Detect which cell encompasses the target text, then output its (X, Y) center coordinate. 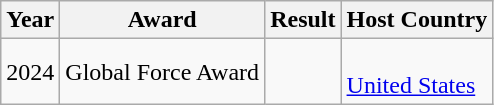
Host Country (417, 20)
Result (303, 20)
Global Force Award (162, 72)
Year (30, 20)
Award (162, 20)
United States (417, 72)
2024 (30, 72)
